Output the [X, Y] coordinate of the center of the cell containing the given text.  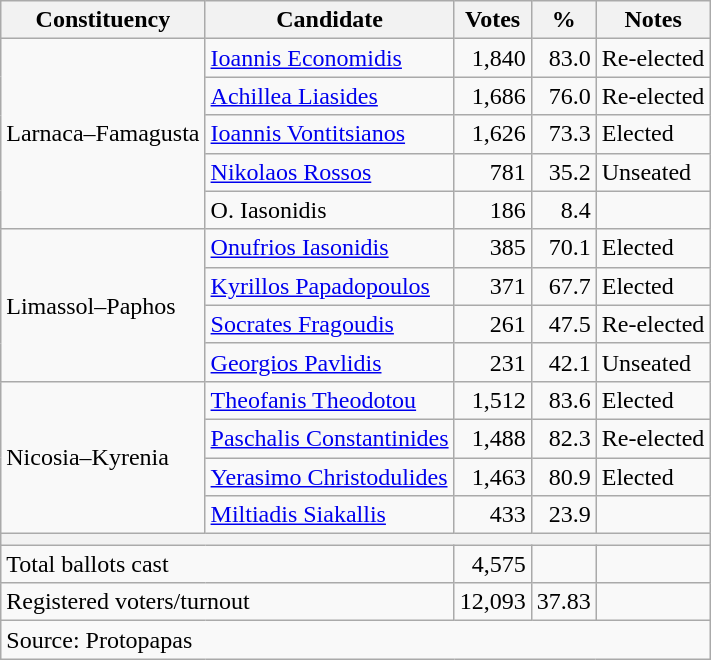
Paschalis Constantinides [330, 438]
Socrates Fragoudis [330, 324]
76.0 [564, 96]
1,488 [492, 438]
1,512 [492, 400]
Yerasimo Christodulides [330, 477]
35.2 [564, 172]
Theofanis Theodotou [330, 400]
Candidate [330, 20]
Constituency [103, 20]
82.3 [564, 438]
Nikolaos Rossos [330, 172]
433 [492, 515]
% [564, 20]
1,686 [492, 96]
47.5 [564, 324]
231 [492, 362]
80.9 [564, 477]
Ioannis Vontitsianos [330, 134]
261 [492, 324]
Votes [492, 20]
1,626 [492, 134]
Notes [653, 20]
67.7 [564, 286]
83.6 [564, 400]
4,575 [492, 564]
371 [492, 286]
Registered voters/turnout [228, 602]
186 [492, 210]
Miltiadis Siakallis [330, 515]
12,093 [492, 602]
1,463 [492, 477]
Nicosia–Kyrenia [103, 457]
Kyrillos Papadopoulos [330, 286]
O. Iasonidis [330, 210]
42.1 [564, 362]
Ioannis Economidis [330, 58]
23.9 [564, 515]
Achillea Liasides [330, 96]
Larnaca–Famagusta [103, 134]
385 [492, 248]
Limassol–Paphos [103, 305]
8.4 [564, 210]
Total ballots cast [228, 564]
Source: Protopapas [356, 640]
781 [492, 172]
Georgios Pavlidis [330, 362]
73.3 [564, 134]
1,840 [492, 58]
70.1 [564, 248]
83.0 [564, 58]
37.83 [564, 602]
Onufrios Iasonidis [330, 248]
